Search for the cell housing the specified text and yield its (x, y) center coordinate. 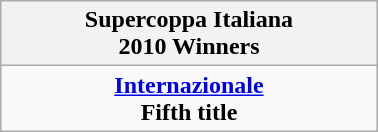
Supercoppa Italiana 2010 Winners (189, 34)
InternazionaleFifth title (189, 98)
